Extract the [X, Y] coordinate from the center of the cell holding the provided text.  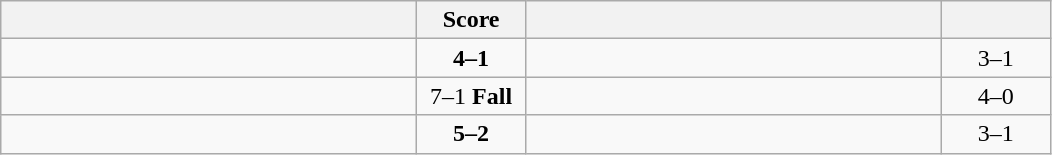
4–0 [996, 96]
5–2 [472, 134]
4–1 [472, 58]
7–1 Fall [472, 96]
Score [472, 20]
